Detect which cell encompasses the target text, then output its [x, y] center coordinate. 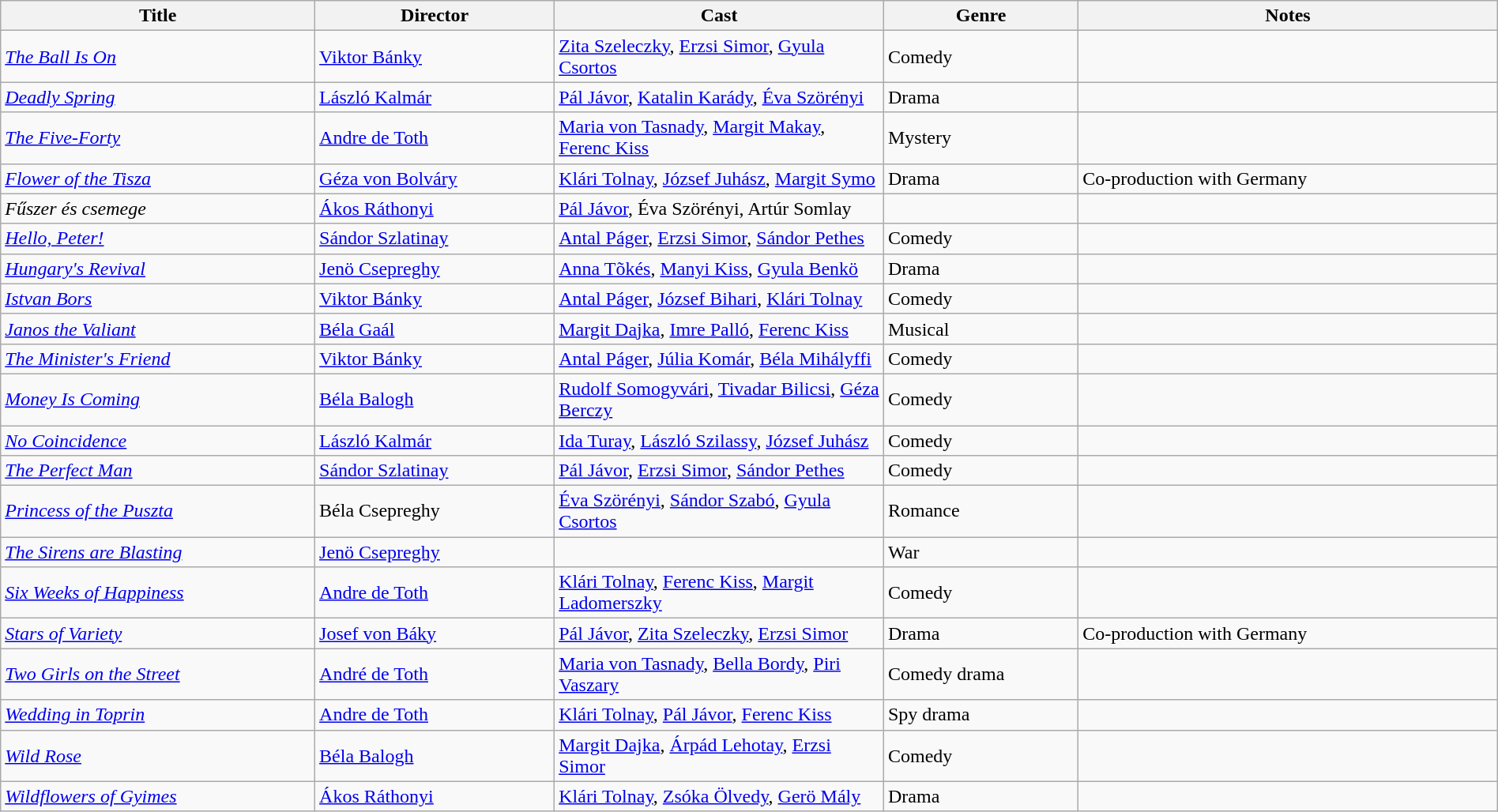
Géza von Bolváry [435, 179]
Klári Tolnay, József Juhász, Margit Symo [719, 179]
Margit Dajka, Imre Palló, Ferenc Kiss [719, 329]
Istvan Bors [158, 299]
The Sirens are Blasting [158, 552]
The Ball Is On [158, 57]
Princess of the Puszta [158, 512]
Antal Páger, József Bihari, Klári Tolnay [719, 299]
Director [435, 16]
Zita Szeleczky, Erzsi Simor, Gyula Csortos [719, 57]
Pál Jávor, Katalin Karády, Éva Szörényi [719, 97]
Béla Gaál [435, 329]
Josef von Báky [435, 633]
Klári Tolnay, Zsóka Ölvedy, Gerö Mály [719, 796]
Éva Szörényi, Sándor Szabó, Gyula Csortos [719, 512]
Pál Jávor, Erzsi Simor, Sándor Pethes [719, 471]
Hello, Peter! [158, 239]
Mystery [980, 137]
Wildflowers of Gyimes [158, 796]
Two Girls on the Street [158, 675]
Pál Jávor, Zita Szeleczky, Erzsi Simor [719, 633]
Spy drama [980, 715]
Margit Dajka, Árpád Lehotay, Erzsi Simor [719, 755]
Maria von Tasnady, Margit Makay, Ferenc Kiss [719, 137]
Notes [1288, 16]
Maria von Tasnady, Bella Bordy, Piri Vaszary [719, 675]
Antal Páger, Júlia Komár, Béla Mihályffi [719, 359]
Klári Tolnay, Ferenc Kiss, Margit Ladomerszky [719, 592]
Deadly Spring [158, 97]
Stars of Variety [158, 633]
Hungary's Revival [158, 269]
Cast [719, 16]
Comedy drama [980, 675]
Wedding in Toprin [158, 715]
War [980, 552]
André de Toth [435, 675]
The Five-Forty [158, 137]
Romance [980, 512]
Ida Turay, László Szilassy, József Juhász [719, 440]
Anna Tõkés, Manyi Kiss, Gyula Benkö [719, 269]
Antal Páger, Erzsi Simor, Sándor Pethes [719, 239]
Janos the Valiant [158, 329]
Title [158, 16]
Genre [980, 16]
Musical [980, 329]
Béla Csepreghy [435, 512]
No Coincidence [158, 440]
Money Is Coming [158, 400]
Rudolf Somogyvári, Tivadar Bilicsi, Géza Berczy [719, 400]
Six Weeks of Happiness [158, 592]
Pál Jávor, Éva Szörényi, Artúr Somlay [719, 209]
The Minister's Friend [158, 359]
Wild Rose [158, 755]
Flower of the Tisza [158, 179]
Fűszer és csemege [158, 209]
The Perfect Man [158, 471]
Klári Tolnay, Pál Jávor, Ferenc Kiss [719, 715]
